Locate the cell with the specified text and output its (X, Y) center coordinate. 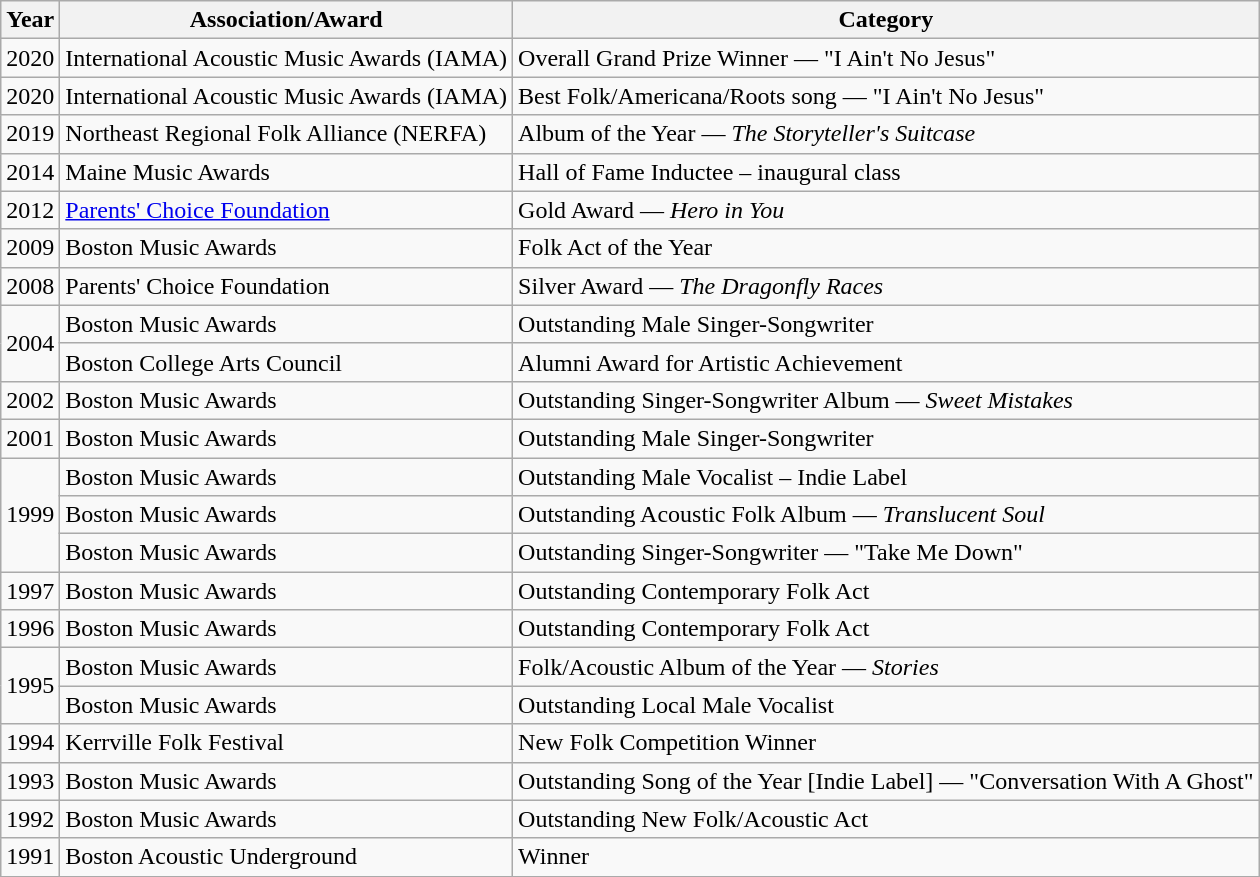
Outstanding Male Vocalist – Indie Label (886, 477)
Outstanding Acoustic Folk Album — Translucent Soul (886, 515)
Maine Music Awards (286, 172)
1997 (30, 591)
1991 (30, 857)
Best Folk/Americana/Roots song — "I Ain't No Jesus" (886, 96)
New Folk Competition Winner (886, 743)
Outstanding Local Male Vocalist (886, 705)
Alumni Award for Artistic Achievement (886, 362)
2004 (30, 343)
2002 (30, 400)
Category (886, 20)
Year (30, 20)
2019 (30, 134)
Hall of Fame Inductee – inaugural class (886, 172)
Boston Acoustic Underground (286, 857)
1994 (30, 743)
Association/Award (286, 20)
Gold Award — Hero in You (886, 210)
2009 (30, 248)
Kerrville Folk Festival (286, 743)
Outstanding Singer-Songwriter Album — Sweet Mistakes (886, 400)
1992 (30, 819)
Outstanding Song of the Year [Indie Label] — "Conversation With A Ghost" (886, 781)
Outstanding New Folk/Acoustic Act (886, 819)
Folk/Acoustic Album of the Year — Stories (886, 667)
1999 (30, 515)
Silver Award — The Dragonfly Races (886, 286)
1995 (30, 686)
Overall Grand Prize Winner — "I Ain't No Jesus" (886, 58)
2001 (30, 438)
1996 (30, 629)
Album of the Year — The Storyteller's Suitcase (886, 134)
Winner (886, 857)
2008 (30, 286)
2014 (30, 172)
2012 (30, 210)
Northeast Regional Folk Alliance (NERFA) (286, 134)
Outstanding Singer-Songwriter — "Take Me Down" (886, 553)
1993 (30, 781)
Boston College Arts Council (286, 362)
Folk Act of the Year (886, 248)
